Provide the (X, Y) coordinate of the cell's center where the given text is located.  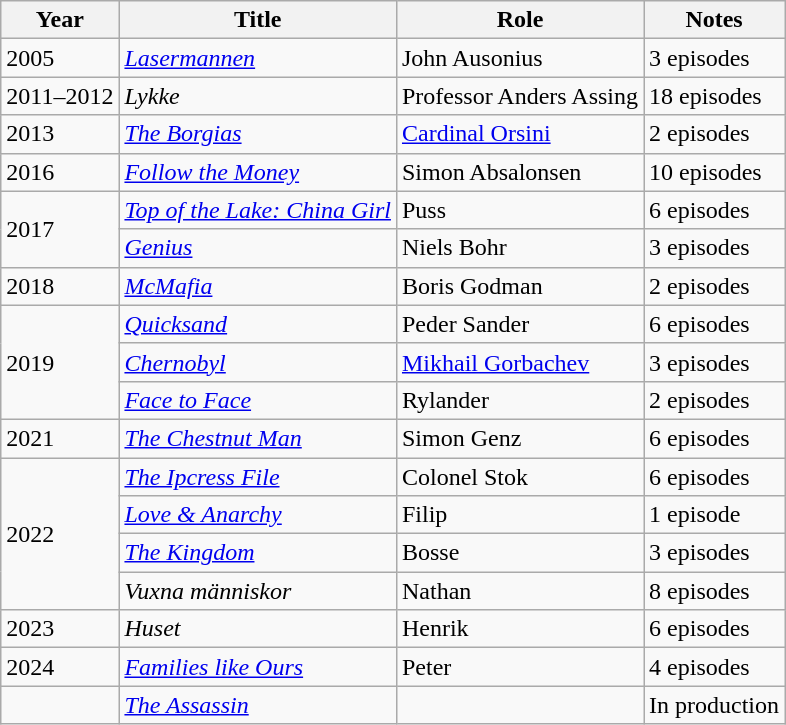
2005 (60, 58)
Puss (520, 210)
18 episodes (714, 96)
Role (520, 20)
Quicksand (258, 324)
Lasermannen (258, 58)
Love & Anarchy (258, 515)
Vuxna människor (258, 591)
Boris Godman (520, 286)
The Ipcress File (258, 477)
Colonel Stok (520, 477)
Face to Face (258, 400)
McMafia (258, 286)
Nathan (520, 591)
Peter (520, 667)
Filip (520, 515)
Huset (258, 629)
The Chestnut Man (258, 438)
John Ausonius (520, 58)
Year (60, 20)
Families like Ours (258, 667)
The Kingdom (258, 553)
Lykke (258, 96)
2022 (60, 534)
Top of the Lake: China Girl (258, 210)
2023 (60, 629)
The Borgias (258, 134)
10 episodes (714, 172)
2019 (60, 362)
Follow the Money (258, 172)
In production (714, 705)
8 episodes (714, 591)
Peder Sander (520, 324)
Rylander (520, 400)
2017 (60, 229)
2018 (60, 286)
2011–2012 (60, 96)
4 episodes (714, 667)
2021 (60, 438)
Title (258, 20)
Simon Genz (520, 438)
1 episode (714, 515)
Bosse (520, 553)
Chernobyl (258, 362)
Mikhail Gorbachev (520, 362)
Cardinal Orsini (520, 134)
The Assassin (258, 705)
Professor Anders Assing (520, 96)
Henrik (520, 629)
2016 (60, 172)
Genius (258, 248)
Notes (714, 20)
2013 (60, 134)
Simon Absalonsen (520, 172)
2024 (60, 667)
Niels Bohr (520, 248)
